From the cell containing the given text, extract its center point as (X, Y) coordinate. 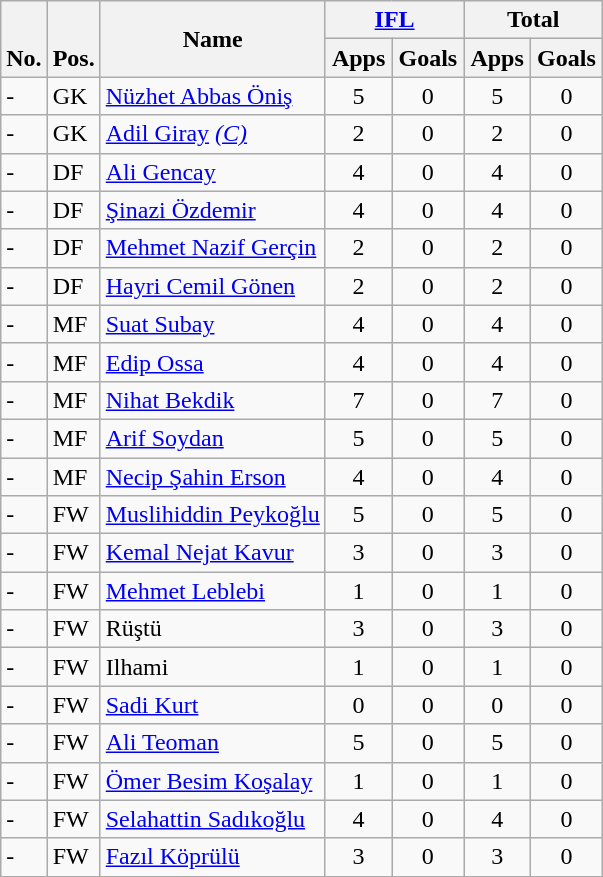
Rüştü (212, 629)
Nihat Bekdik (212, 400)
Ömer Besim Koşalay (212, 781)
Suat Subay (212, 324)
Hayri Cemil Gönen (212, 286)
Mehmet Nazif Gerçin (212, 248)
Adil Giray (C) (212, 134)
Ali Teoman (212, 743)
Edip Ossa (212, 362)
Arif Soydan (212, 438)
No. (24, 39)
Necip Şahin Erson (212, 477)
Name (212, 39)
Şinazi Özdemir (212, 210)
Fazıl Köprülü (212, 857)
Sadi Kurt (212, 705)
Ilhami (212, 667)
Pos. (74, 39)
Kemal Nejat Kavur (212, 553)
Ali Gencay (212, 172)
IFL (394, 20)
Muslihiddin Peykoğlu (212, 515)
Total (534, 20)
Nüzhet Abbas Öniş (212, 96)
Selahattin Sadıkoğlu (212, 819)
Mehmet Leblebi (212, 591)
